Output the [X, Y] coordinate of the center of the cell containing the given text.  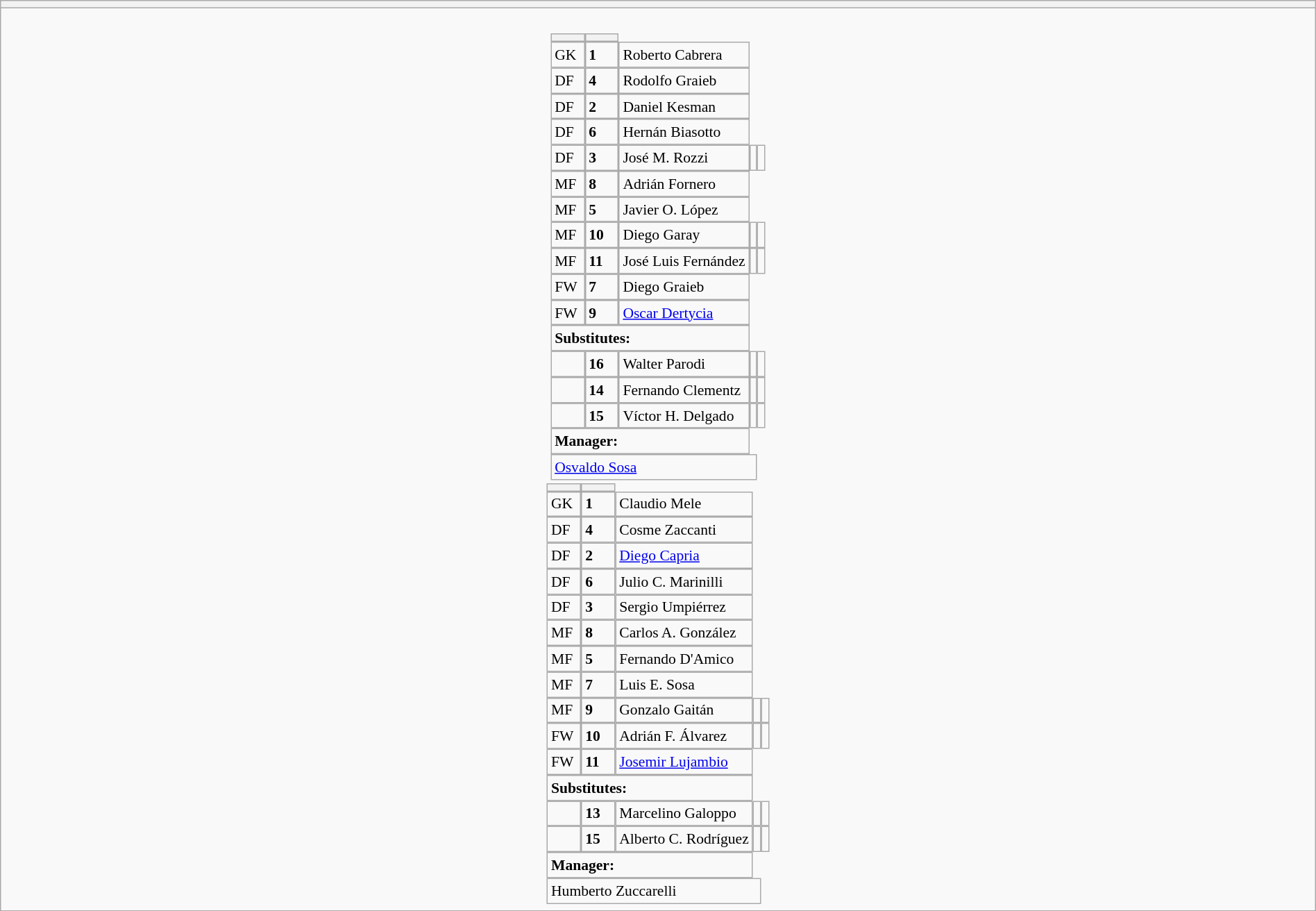
Diego Garay [684, 235]
Adrián F. Álvarez [684, 736]
Oscar Dertycia [684, 312]
Daniel Kesman [684, 107]
Josemir Lujambio [684, 762]
14 [601, 390]
Gonzalo Gaitán [684, 710]
Diego Capria [684, 555]
16 [601, 364]
Javier O. López [684, 210]
Luis E. Sosa [684, 685]
Adrián Fornero [684, 183]
Rodolfo Graieb [684, 81]
Víctor H. Delgado [684, 415]
Fernando Clementz [684, 390]
José M. Rozzi [684, 158]
Marcelino Galoppo [684, 814]
Roberto Cabrera [684, 54]
13 [598, 814]
Alberto C. Rodríguez [684, 839]
José Luis Fernández [684, 261]
Julio C. Marinilli [684, 582]
Diego Graieb [684, 286]
Cosme Zaccanti [684, 529]
Walter Parodi [684, 364]
Osvaldo Sosa [654, 467]
Carlos A. González [684, 633]
Fernando D'Amico [684, 658]
Claudio Mele [684, 504]
Sergio Umpiérrez [684, 607]
Hernán Biasotto [684, 132]
Humberto Zuccarelli [654, 890]
